Search for the cell housing the specified text and yield its [x, y] center coordinate. 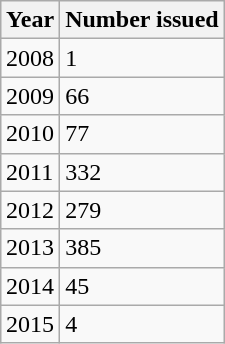
2008 [30, 58]
45 [142, 286]
2012 [30, 210]
4 [142, 324]
1 [142, 58]
2015 [30, 324]
279 [142, 210]
332 [142, 172]
2013 [30, 248]
77 [142, 134]
2011 [30, 172]
2010 [30, 134]
2009 [30, 96]
66 [142, 96]
Number issued [142, 20]
2014 [30, 286]
Year [30, 20]
385 [142, 248]
